Detect which cell encompasses the target text, then output its (x, y) center coordinate. 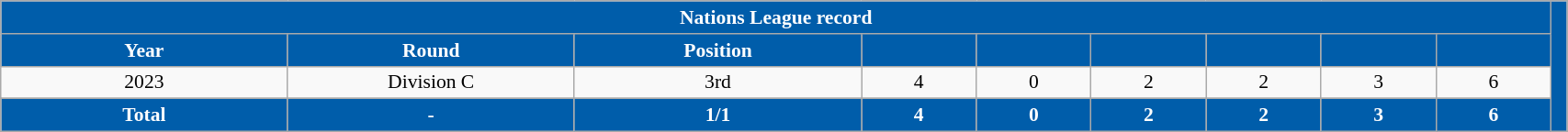
Year (144, 50)
Nations League record (776, 17)
Position (717, 50)
2023 (144, 82)
Division C (431, 82)
1/1 (717, 115)
- (431, 115)
3rd (717, 82)
Round (431, 50)
Total (144, 115)
